Scan for the cell matching the given text and deliver its [x, y] coordinate at center. 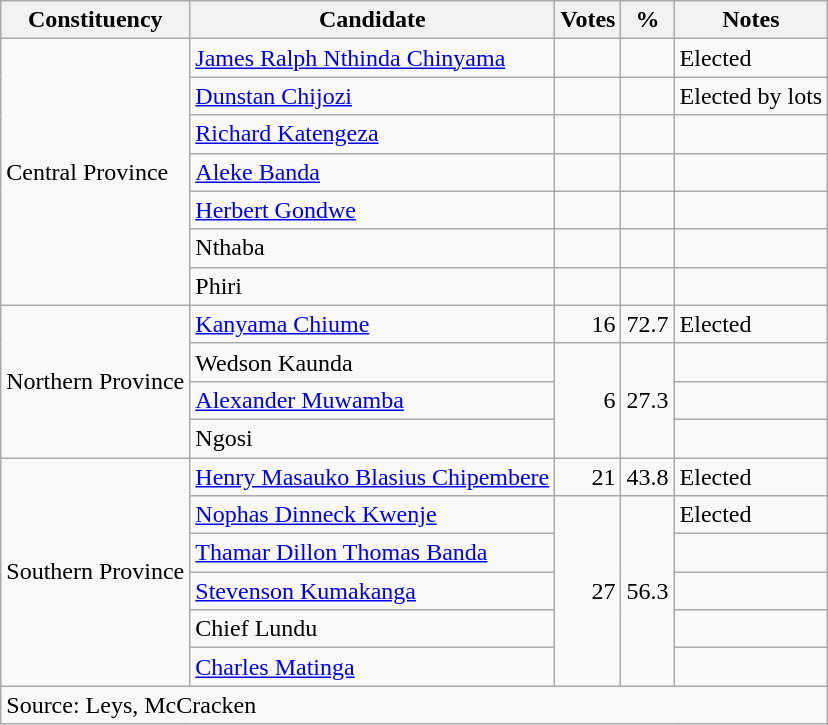
Source: Leys, McCracken [414, 705]
Northern Province [96, 381]
27 [588, 591]
Dunstan Chijozi [372, 96]
Elected by lots [751, 96]
James Ralph Nthinda Chinyama [372, 58]
Thamar Dillon Thomas Banda [372, 553]
Central Province [96, 172]
Stevenson Kumakanga [372, 591]
Ngosi [372, 438]
Votes [588, 20]
Candidate [372, 20]
Aleke Banda [372, 172]
56.3 [648, 591]
27.3 [648, 400]
Alexander Muwamba [372, 400]
72.7 [648, 324]
% [648, 20]
Henry Masauko Blasius Chipembere [372, 477]
Nophas Dinneck Kwenje [372, 515]
Richard Katengeza [372, 134]
Herbert Gondwe [372, 210]
Charles Matinga [372, 667]
21 [588, 477]
Wedson Kaunda [372, 362]
Constituency [96, 20]
Notes [751, 20]
Phiri [372, 286]
16 [588, 324]
Nthaba [372, 248]
Southern Province [96, 572]
Chief Lundu [372, 629]
43.8 [648, 477]
Kanyama Chiume [372, 324]
6 [588, 400]
